Locate the cell with the specified text and output its [x, y] center coordinate. 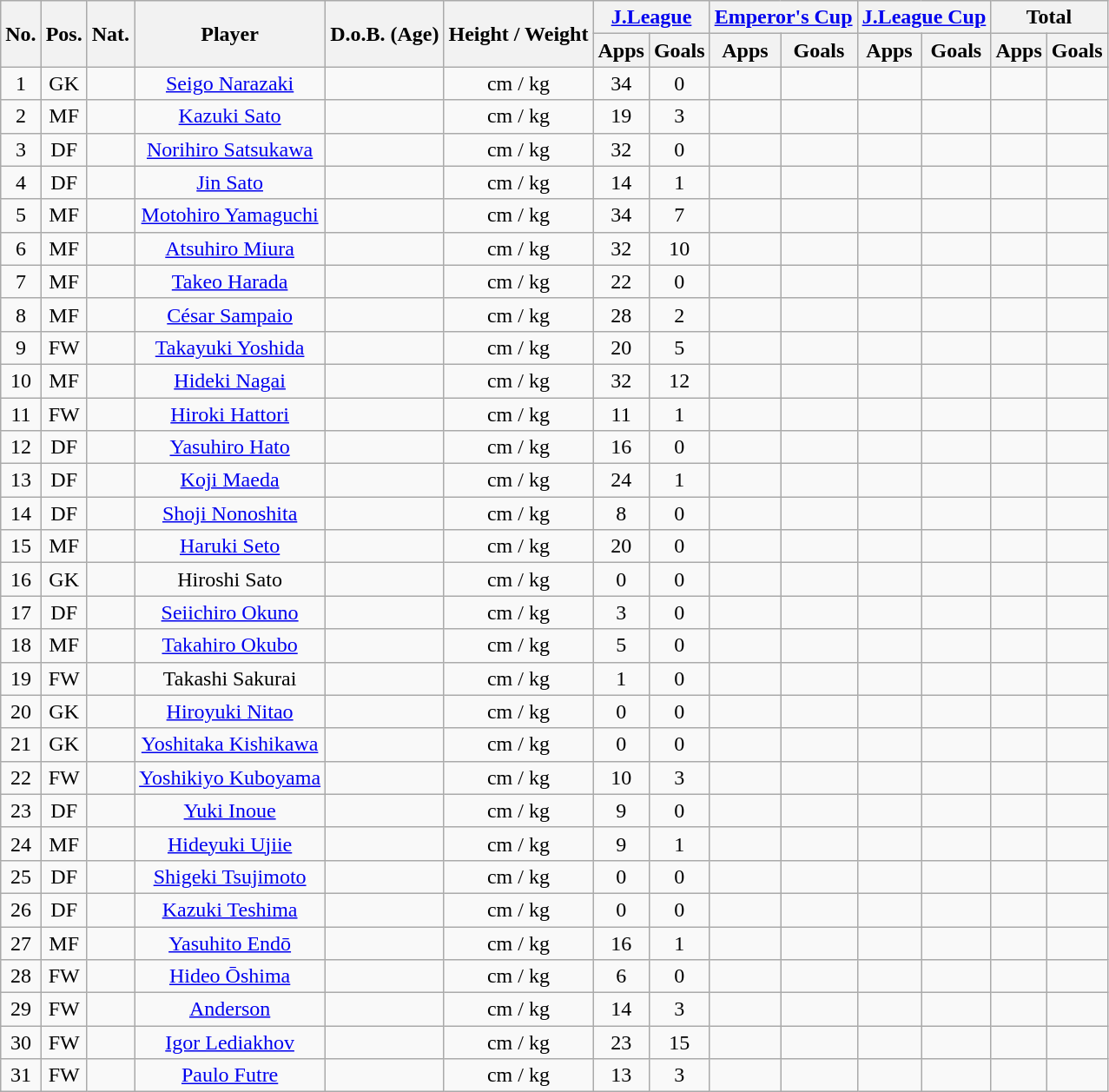
Norihiro Satsukawa [230, 149]
Hideo Ōshima [230, 976]
29 [21, 1009]
Yoshitaka Kishikawa [230, 745]
César Sampaio [230, 314]
18 [21, 645]
Jin Sato [230, 182]
Hideki Nagai [230, 381]
Takayuki Yoshida [230, 347]
27 [21, 943]
Shoji Nonoshita [230, 513]
Hiroshi Sato [230, 579]
J.League [651, 17]
Yasuhito Endō [230, 943]
31 [21, 1075]
Motohiro Yamaguchi [230, 215]
Takeo Harada [230, 281]
Height / Weight [518, 34]
Kazuki Sato [230, 116]
Pos. [64, 34]
Shigeki Tsujimoto [230, 877]
Atsuhiro Miura [230, 248]
25 [21, 877]
Takashi Sakurai [230, 678]
D.o.B. (Age) [385, 34]
Igor Lediakhov [230, 1042]
No. [21, 34]
Hiroyuki Nitao [230, 711]
30 [21, 1042]
26 [21, 910]
Seiichiro Okuno [230, 612]
Player [230, 34]
Yasuhiro Hato [230, 447]
Paulo Futre [230, 1075]
Anderson [230, 1009]
Yuki Inoue [230, 811]
Nat. [110, 34]
21 [21, 745]
Total [1049, 17]
17 [21, 612]
Yoshikiyo Kuboyama [230, 778]
J.League Cup [924, 17]
Seigo Narazaki [230, 83]
Haruki Seto [230, 546]
Hiroki Hattori [230, 414]
Hideyuki Ujiie [230, 844]
Kazuki Teshima [230, 910]
Koji Maeda [230, 480]
Takahiro Okubo [230, 645]
Emperor's Cup [783, 17]
4 [21, 182]
